Extract the [X, Y] coordinate from the center of the cell holding the provided text.  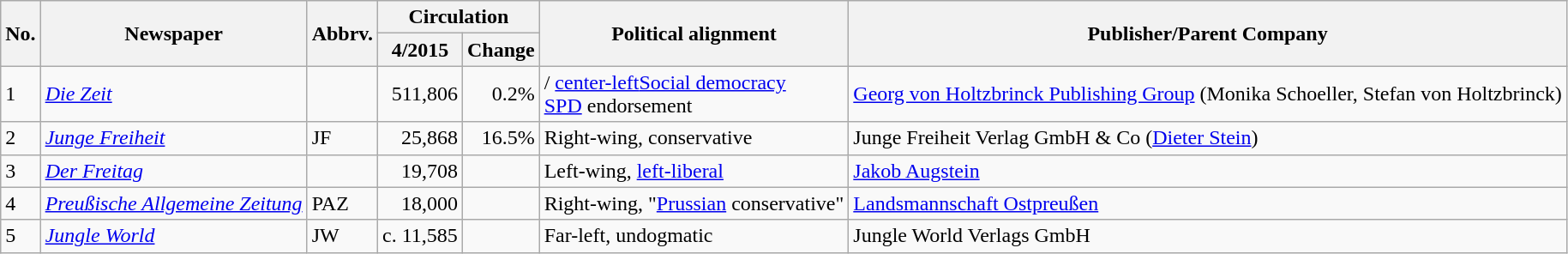
JW [342, 236]
JF [342, 138]
5 [21, 236]
Far-left, undogmatic [694, 236]
Landsmannschaft Ostpreußen [1208, 203]
Left-wing, left-liberal [694, 171]
PAZ [342, 203]
Newspaper [173, 33]
16.5% [501, 138]
25,868 [420, 138]
Political alignment [694, 33]
19,708 [420, 171]
Right-wing, "Prussian conservative" [694, 203]
Publisher/Parent Company [1208, 33]
Georg von Holtzbrinck Publishing Group (Monika Schoeller, Stefan von Holtzbrinck) [1208, 94]
Der Freitag [173, 171]
Preußische Allgemeine Zeitung [173, 203]
Junge Freiheit Verlag GmbH & Co (Dieter Stein) [1208, 138]
0.2% [501, 94]
4/2015 [420, 50]
Jakob Augstein [1208, 171]
Junge Freiheit [173, 138]
Circulation [460, 17]
Change [501, 50]
18,000 [420, 203]
4 [21, 203]
Jungle World Verlags GmbH [1208, 236]
1 [21, 94]
3 [21, 171]
Jungle World [173, 236]
Abbrv. [342, 33]
Die Zeit [173, 94]
511,806 [420, 94]
c. 11,585 [420, 236]
/ center-leftSocial democracySPD endorsement [694, 94]
No. [21, 33]
Right-wing, conservative [694, 138]
2 [21, 138]
